Extract the [x, y] coordinate from the center of the cell holding the provided text.  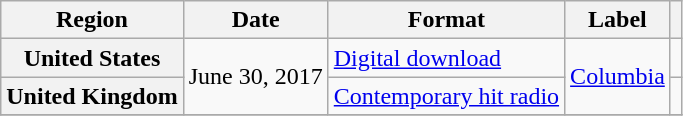
Columbia [618, 77]
Contemporary hit radio [446, 96]
Date [256, 20]
Region [92, 20]
United Kingdom [92, 96]
United States [92, 58]
Format [446, 20]
Digital download [446, 58]
Label [618, 20]
June 30, 2017 [256, 77]
